Capture the cell that displays the provided text and extract its (x, y) central coordinate. 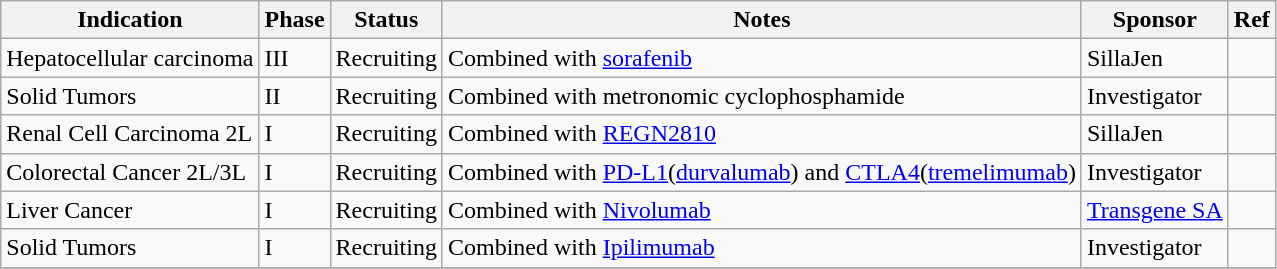
Indication (130, 20)
Combined with PD-L1(durvalumab) and CTLA4(tremelimumab) (762, 172)
Combined with Nivolumab (762, 210)
Phase (294, 20)
Notes (762, 20)
Combined with REGN2810 (762, 134)
Combined with metronomic cyclophosphamide (762, 96)
Status (386, 20)
Combined with sorafenib (762, 58)
III (294, 58)
Hepatocellular carcinoma (130, 58)
Ref (1252, 20)
II (294, 96)
Transgene SA (1154, 210)
Renal Cell Carcinoma 2L (130, 134)
Sponsor (1154, 20)
Liver Cancer (130, 210)
Combined with Ipilimumab (762, 248)
Colorectal Cancer 2L/3L (130, 172)
